Provide the [x, y] coordinate of the cell's center where the given text is located.  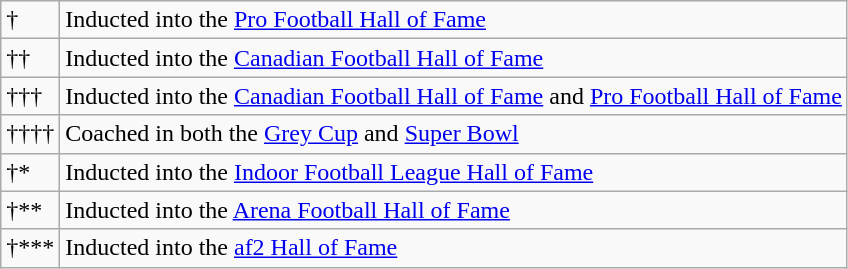
Coached in both the Grey Cup and Super Bowl [454, 134]
† [30, 20]
†** [30, 210]
††† [30, 96]
Inducted into the Arena Football Hall of Fame [454, 210]
†*** [30, 248]
†††† [30, 134]
Inducted into the Canadian Football Hall of Fame and Pro Football Hall of Fame [454, 96]
†* [30, 172]
Inducted into the af2 Hall of Fame [454, 248]
†† [30, 58]
Inducted into the Indoor Football League Hall of Fame [454, 172]
Inducted into the Canadian Football Hall of Fame [454, 58]
Inducted into the Pro Football Hall of Fame [454, 20]
